Capture the cell that displays the provided text and extract its [X, Y] central coordinate. 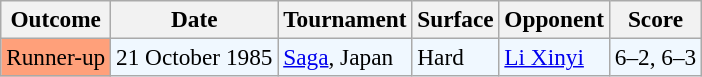
Tournament [345, 19]
Runner-up [56, 57]
Li Xinyi [554, 57]
21 October 1985 [194, 57]
Score [655, 19]
Opponent [554, 19]
Outcome [56, 19]
Saga, Japan [345, 57]
Surface [456, 19]
6–2, 6–3 [655, 57]
Date [194, 19]
Hard [456, 57]
